Scan for the cell matching the given text and deliver its (X, Y) coordinate at center. 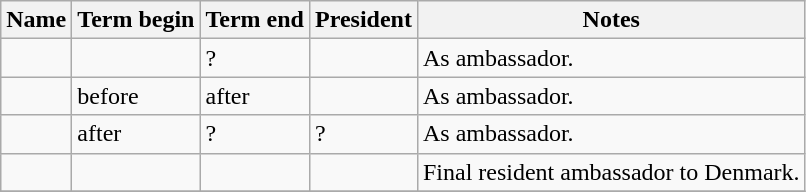
Notes (611, 20)
Name (36, 20)
Term begin (136, 20)
Final resident ambassador to Denmark. (611, 172)
before (136, 96)
President (363, 20)
Term end (255, 20)
